Locate the cell with the specified text and output its (X, Y) center coordinate. 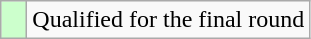
Qualified for the final round (168, 20)
